From the cell containing the given text, extract its center point as (X, Y) coordinate. 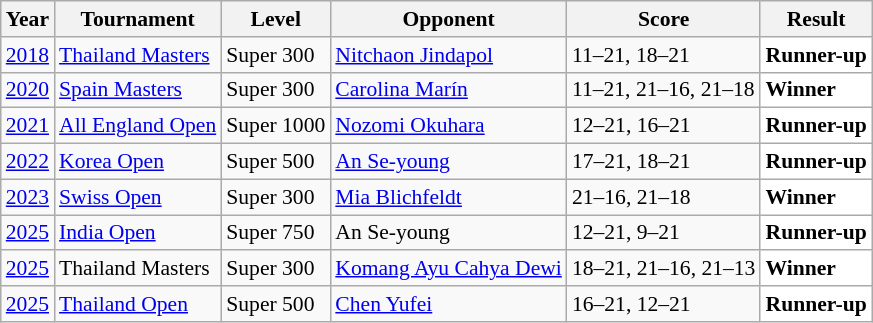
17–21, 18–21 (664, 162)
Swiss Open (138, 197)
Nozomi Okuhara (448, 126)
Tournament (138, 19)
2020 (28, 90)
11–21, 21–16, 21–18 (664, 90)
Year (28, 19)
Komang Ayu Cahya Dewi (448, 269)
Carolina Marín (448, 90)
Nitchaon Jindapol (448, 55)
Super 750 (276, 233)
Super 1000 (276, 126)
2023 (28, 197)
India Open (138, 233)
Score (664, 19)
Chen Yufei (448, 304)
Korea Open (138, 162)
12–21, 16–21 (664, 126)
2022 (28, 162)
Level (276, 19)
2018 (28, 55)
Result (816, 19)
18–21, 21–16, 21–13 (664, 269)
21–16, 21–18 (664, 197)
Mia Blichfeldt (448, 197)
Opponent (448, 19)
16–21, 12–21 (664, 304)
Spain Masters (138, 90)
Thailand Open (138, 304)
11–21, 18–21 (664, 55)
All England Open (138, 126)
12–21, 9–21 (664, 233)
2021 (28, 126)
